Pinpoint the cell where the given text exists, returning its [x, y] midpoint coordinate. 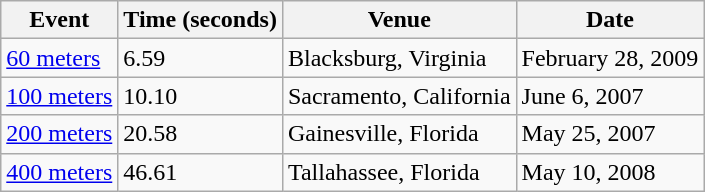
Gainesville, Florida [399, 134]
June 6, 2007 [610, 96]
Venue [399, 20]
Event [60, 20]
100 meters [60, 96]
May 25, 2007 [610, 134]
6.59 [200, 58]
200 meters [60, 134]
60 meters [60, 58]
10.10 [200, 96]
Tallahassee, Florida [399, 172]
Blacksburg, Virginia [399, 58]
Sacramento, California [399, 96]
46.61 [200, 172]
May 10, 2008 [610, 172]
Date [610, 20]
Time (seconds) [200, 20]
400 meters [60, 172]
20.58 [200, 134]
February 28, 2009 [610, 58]
